Locate the cell with the specified text and output its (x, y) center coordinate. 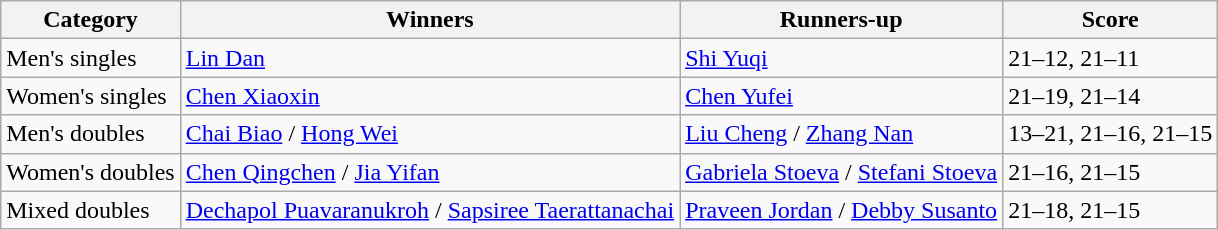
21–16, 21–15 (1110, 172)
Men's doubles (90, 134)
Praveen Jordan / Debby Susanto (842, 210)
Category (90, 20)
Runners-up (842, 20)
Men's singles (90, 58)
Chai Biao / Hong Wei (430, 134)
21–19, 21–14 (1110, 96)
Women's singles (90, 96)
Winners (430, 20)
21–12, 21–11 (1110, 58)
Chen Xiaoxin (430, 96)
Chen Qingchen / Jia Yifan (430, 172)
21–18, 21–15 (1110, 210)
Score (1110, 20)
Shi Yuqi (842, 58)
Chen Yufei (842, 96)
Liu Cheng / Zhang Nan (842, 134)
Mixed doubles (90, 210)
Women's doubles (90, 172)
Gabriela Stoeva / Stefani Stoeva (842, 172)
Lin Dan (430, 58)
13–21, 21–16, 21–15 (1110, 134)
Dechapol Puavaranukroh / Sapsiree Taerattanachai (430, 210)
